Extract the [X, Y] coordinate from the center of the cell holding the provided text.  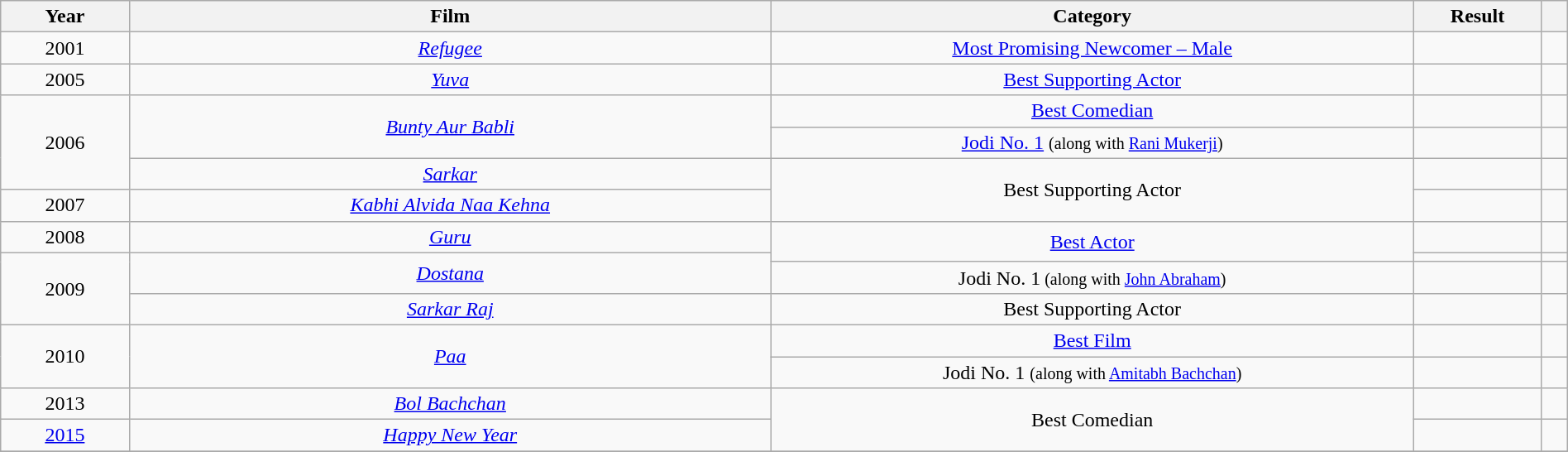
Jodi No. 1 (along with John Abraham) [1092, 277]
Paa [450, 356]
Sarkar Raj [450, 309]
2005 [65, 79]
2001 [65, 48]
Refugee [450, 48]
Yuva [450, 79]
Film [450, 17]
2013 [65, 404]
Year [65, 17]
Guru [450, 237]
Kabhi Alvida Naa Kehna [450, 205]
2006 [65, 142]
2007 [65, 205]
Best Film [1092, 340]
Best Actor [1092, 242]
Bol Bachchan [450, 404]
2015 [65, 435]
Category [1092, 17]
Dostana [450, 273]
Jodi No. 1 (along with Rani Mukerji) [1092, 142]
2008 [65, 237]
Bunty Aur Babli [450, 127]
Result [1477, 17]
Happy New Year [450, 435]
Most Promising Newcomer – Male [1092, 48]
2009 [65, 288]
Sarkar [450, 174]
Jodi No. 1 (along with Amitabh Bachchan) [1092, 372]
2010 [65, 356]
